Detect which cell encompasses the target text, then output its (x, y) center coordinate. 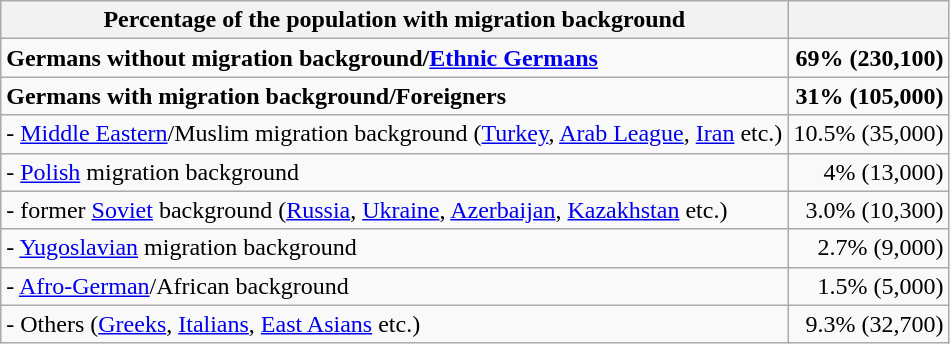
- Middle Eastern/Muslim migration background (Turkey, Arab League, Iran etc.) (394, 134)
- Polish migration background (394, 172)
- Others (Greeks, Italians, East Asians etc.) (394, 324)
Germans with migration background/Foreigners (394, 96)
- Yugoslavian migration background (394, 248)
4% (13,000) (868, 172)
31% (105,000) (868, 96)
1.5% (5,000) (868, 286)
69% (230,100) (868, 58)
Germans without migration background/Ethnic Germans (394, 58)
10.5% (35,000) (868, 134)
- former Soviet background (Russia, Ukraine, Azerbaijan, Kazakhstan etc.) (394, 210)
Percentage of the population with migration background (394, 20)
2.7% (9,000) (868, 248)
- Afro-German/African background (394, 286)
3.0% (10,300) (868, 210)
9.3% (32,700) (868, 324)
